Identify which cell holds the provided text, then report its (X, Y) central coordinate. 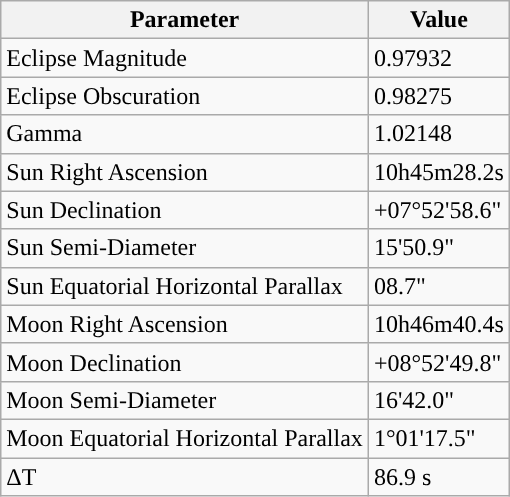
10h46m40.4s (438, 324)
1°01'17.5" (438, 438)
Sun Declination (185, 210)
Eclipse Magnitude (185, 58)
Value (438, 20)
Moon Right Ascension (185, 324)
Sun Semi-Diameter (185, 248)
15'50.9" (438, 248)
ΔT (185, 477)
+07°52'58.6" (438, 210)
Moon Semi-Diameter (185, 400)
1.02148 (438, 134)
Sun Equatorial Horizontal Parallax (185, 286)
Moon Equatorial Horizontal Parallax (185, 438)
10h45m28.2s (438, 172)
0.97932 (438, 58)
Parameter (185, 20)
Gamma (185, 134)
Moon Declination (185, 362)
+08°52'49.8" (438, 362)
16'42.0" (438, 400)
08.7" (438, 286)
86.9 s (438, 477)
Eclipse Obscuration (185, 96)
Sun Right Ascension (185, 172)
0.98275 (438, 96)
